From the cell containing the given text, extract its center point as (X, Y) coordinate. 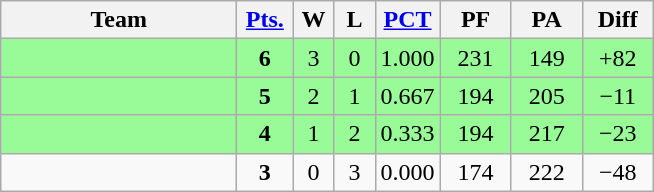
+82 (618, 58)
Team (119, 20)
PA (546, 20)
0.333 (408, 134)
217 (546, 134)
174 (476, 172)
222 (546, 172)
−48 (618, 172)
205 (546, 96)
0.667 (408, 96)
6 (265, 58)
0.000 (408, 172)
PCT (408, 20)
149 (546, 58)
4 (265, 134)
−23 (618, 134)
PF (476, 20)
Diff (618, 20)
W (314, 20)
231 (476, 58)
L (354, 20)
1.000 (408, 58)
Pts. (265, 20)
−11 (618, 96)
5 (265, 96)
